Scan for the cell matching the given text and deliver its [x, y] coordinate at center. 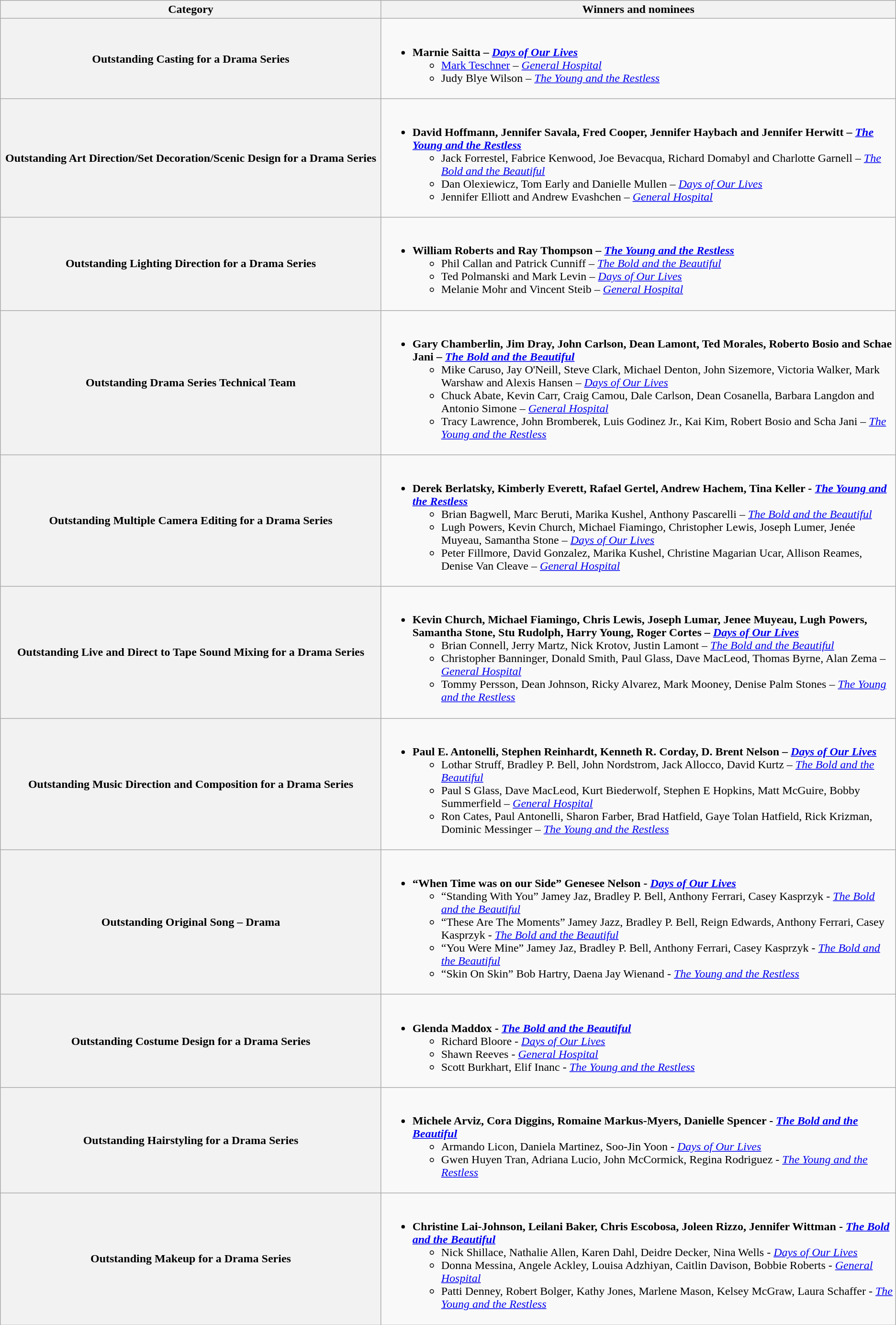
Outstanding Drama Series Technical Team [190, 382]
Outstanding Music Direction and Composition for a Drama Series [190, 784]
Outstanding Costume Design for a Drama Series [190, 1041]
Outstanding Original Song – Drama [190, 922]
Outstanding Art Direction/Set Decoration/Scenic Design for a Drama Series [190, 158]
Outstanding Live and Direct to Tape Sound Mixing for a Drama Series [190, 652]
Winners and nominees [638, 10]
Outstanding Casting for a Drama Series [190, 58]
Outstanding Lighting Direction for a Drama Series [190, 264]
Outstanding Multiple Camera Editing for a Drama Series [190, 521]
Marnie Saitta – Days of Our Lives Mark Teschner – General Hospital Judy Blye Wilson – The Young and the Restless [638, 58]
Outstanding Hairstyling for a Drama Series [190, 1140]
Outstanding Makeup for a Drama Series [190, 1259]
Category [190, 10]
